Pinpoint the cell where the given text exists, returning its (X, Y) midpoint coordinate. 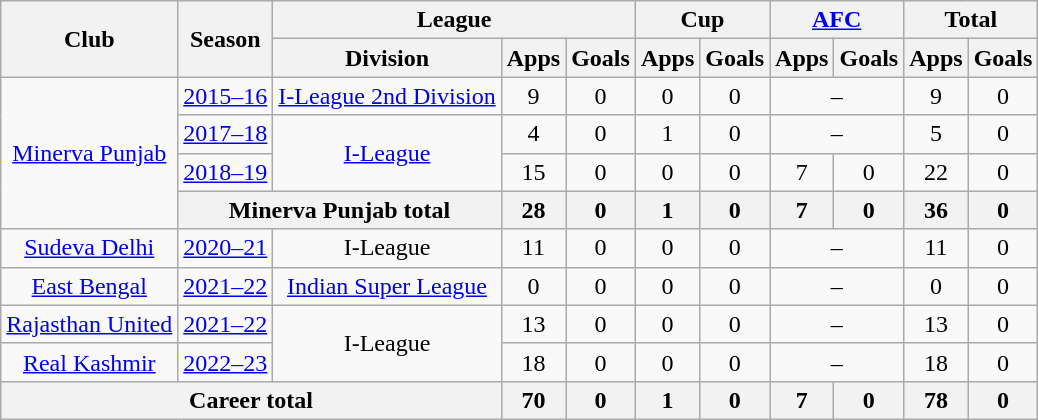
Real Kashmir (90, 362)
Season (226, 39)
28 (533, 210)
AFC (837, 20)
22 (936, 172)
4 (533, 134)
Minerva Punjab total (340, 210)
Sudeva Delhi (90, 248)
5 (936, 134)
70 (533, 400)
I-League 2nd Division (387, 96)
78 (936, 400)
Career total (251, 400)
East Bengal (90, 286)
2017–18 (226, 134)
Minerva Punjab (90, 153)
Club (90, 39)
36 (936, 210)
Indian Super League (387, 286)
15 (533, 172)
2020–21 (226, 248)
2018–19 (226, 172)
Cup (702, 20)
Total (971, 20)
League (454, 20)
2015–16 (226, 96)
Division (387, 58)
Rajasthan United (90, 324)
2022–23 (226, 362)
